Extract the [x, y] coordinate from the center of the cell holding the provided text.  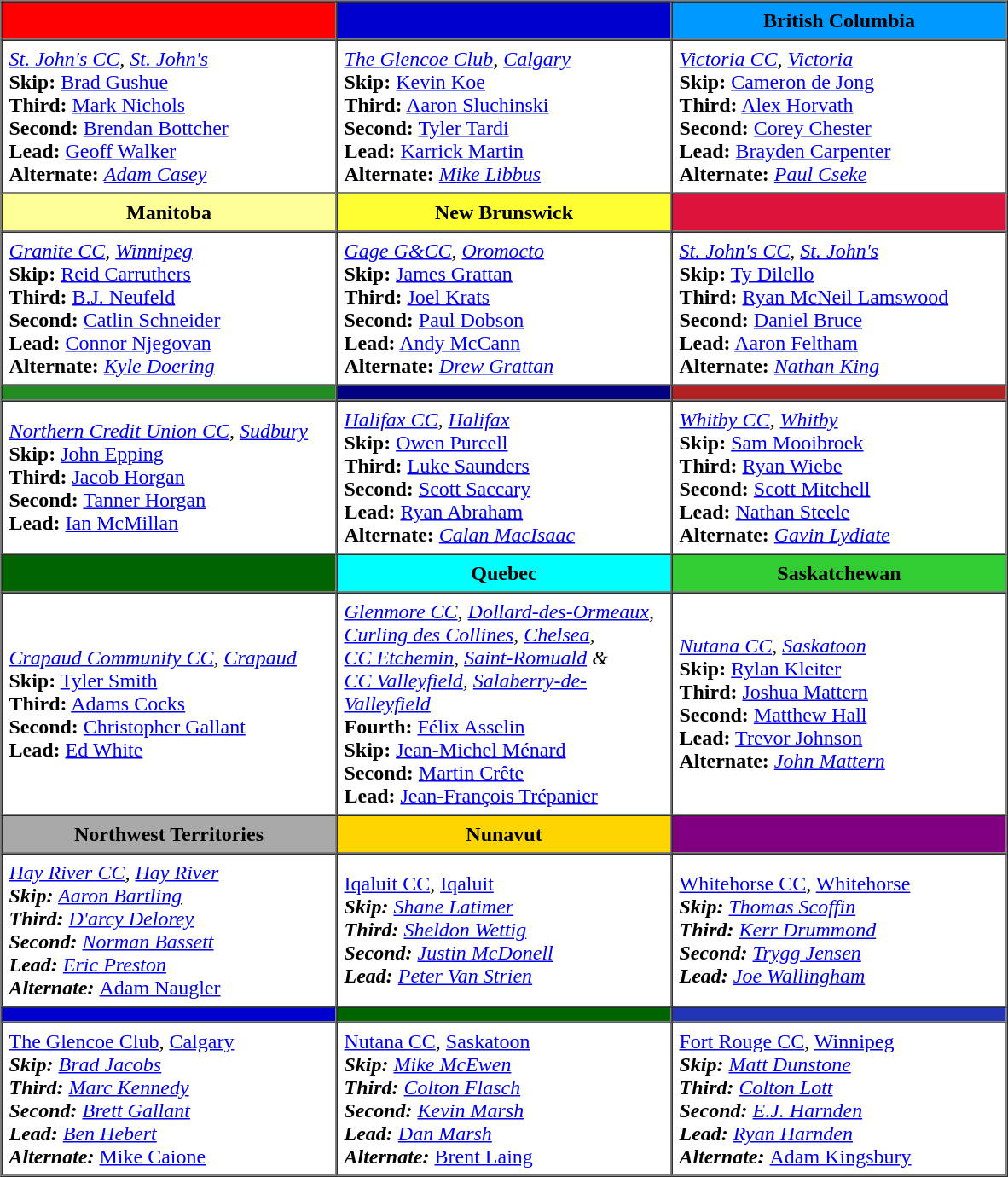
Manitoba [169, 212]
New Brunswick [503, 212]
Crapaud Community CC, CrapaudSkip: Tyler Smith Third: Adams Cocks Second: Christopher Gallant Lead: Ed White [169, 703]
Quebec [503, 573]
Fort Rouge CC, WinnipegSkip: Matt Dunstone Third: Colton Lott Second: E.J. Harnden Lead: Ryan Harnden Alternate: Adam Kingsbury [839, 1099]
Gage G&CC, OromoctoSkip: James Grattan Third: Joel Krats Second: Paul Dobson Lead: Andy McCann Alternate: Drew Grattan [503, 309]
Nutana CC, SaskatoonSkip: Rylan Kleiter Third: Joshua Mattern Second: Matthew Hall Lead: Trevor Johnson Alternate: John Mattern [839, 703]
Granite CC, WinnipegSkip: Reid Carruthers Third: B.J. Neufeld Second: Catlin Schneider Lead: Connor Njegovan Alternate: Kyle Doering [169, 309]
Iqaluit CC, IqaluitSkip: Shane Latimer Third: Sheldon Wettig Second: Justin McDonell Lead: Peter Van Strien [503, 930]
Whitehorse CC, WhitehorseSkip: Thomas Scoffin Third: Kerr Drummond Second: Trygg Jensen Lead: Joe Wallingham [839, 930]
Nutana CC, SaskatoonSkip: Mike McEwen Third: Colton Flasch Second: Kevin Marsh Lead: Dan Marsh Alternate: Brent Laing [503, 1099]
St. John's CC, St. John'sSkip: Brad Gushue Third: Mark Nichols Second: Brendan Bottcher Lead: Geoff Walker Alternate: Adam Casey [169, 116]
Victoria CC, VictoriaSkip: Cameron de Jong Third: Alex Horvath Second: Corey Chester Lead: Brayden Carpenter Alternate: Paul Cseke [839, 116]
British Columbia [839, 20]
St. John's CC, St. John'sSkip: Ty Dilello Third: Ryan McNeil Lamswood Second: Daniel Bruce Lead: Aaron Feltham Alternate: Nathan King [839, 309]
Northwest Territories [169, 834]
Northern Credit Union CC, SudburySkip: John Epping Third: Jacob Horgan Second: Tanner Horgan Lead: Ian McMillan [169, 478]
Whitby CC, WhitbySkip: Sam Mooibroek Third: Ryan Wiebe Second: Scott Mitchell Lead: Nathan Steele Alternate: Gavin Lydiate [839, 478]
Saskatchewan [839, 573]
The Glencoe Club, CalgarySkip: Kevin Koe Third: Aaron Sluchinski Second: Tyler Tardi Lead: Karrick Martin Alternate: Mike Libbus [503, 116]
Hay River CC, Hay RiverSkip: Aaron Bartling Third: D'arcy Delorey Second: Norman Bassett Lead: Eric Preston Alternate: Adam Naugler [169, 930]
Halifax CC, HalifaxSkip: Owen Purcell Third: Luke Saunders Second: Scott Saccary Lead: Ryan Abraham Alternate: Calan MacIsaac [503, 478]
The Glencoe Club, CalgarySkip: Brad Jacobs Third: Marc Kennedy Second: Brett Gallant Lead: Ben Hebert Alternate: Mike Caione [169, 1099]
Nunavut [503, 834]
